For the text-containing cell, return its midpoint in (x, y) coordinate format. 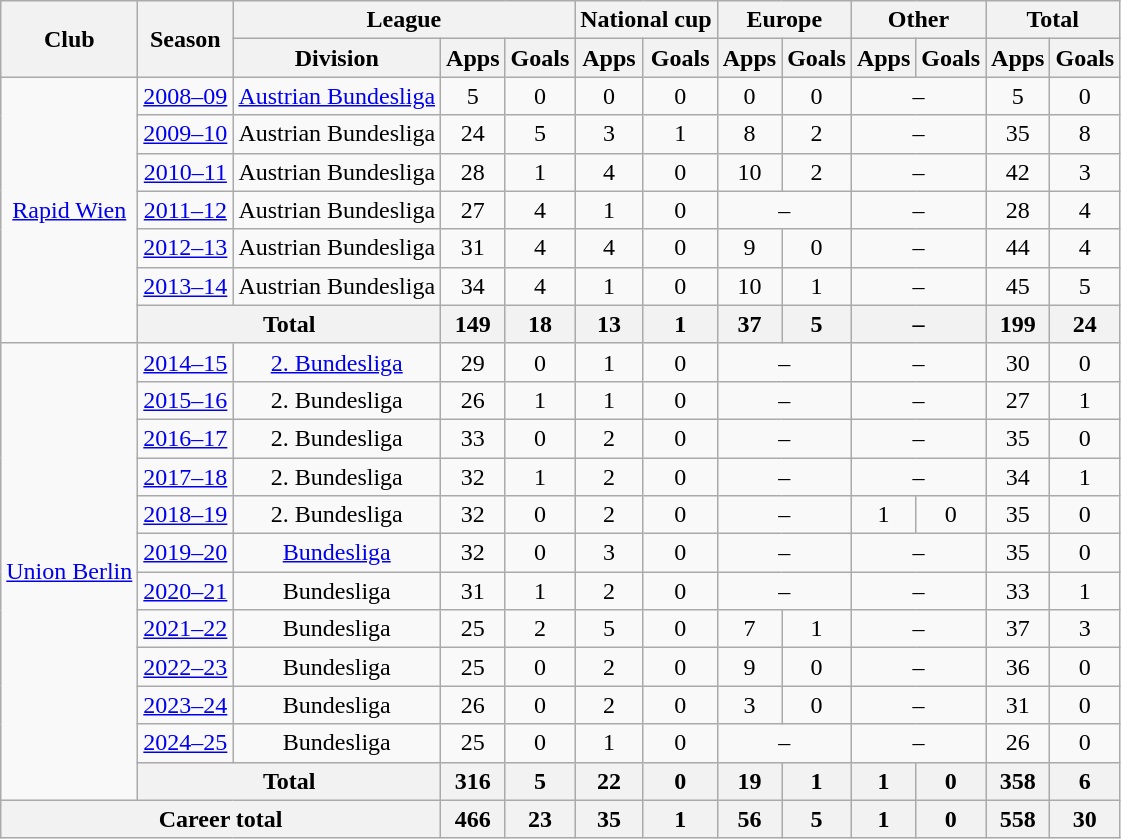
19 (749, 781)
Union Berlin (70, 572)
44 (1018, 248)
6 (1085, 781)
316 (473, 781)
29 (473, 362)
2022–23 (186, 667)
56 (749, 819)
2014–15 (186, 362)
2020–21 (186, 591)
2015–16 (186, 400)
199 (1018, 324)
466 (473, 819)
Division (337, 58)
36 (1018, 667)
2021–22 (186, 629)
Europe (784, 20)
2018–19 (186, 515)
Other (918, 20)
2008–09 (186, 96)
2023–24 (186, 705)
42 (1018, 172)
13 (609, 324)
22 (609, 781)
2009–10 (186, 134)
45 (1018, 286)
2017–18 (186, 477)
2024–25 (186, 743)
2011–12 (186, 210)
2010–11 (186, 172)
2019–20 (186, 553)
149 (473, 324)
League (404, 20)
2016–17 (186, 438)
7 (749, 629)
Season (186, 39)
2012–13 (186, 248)
Club (70, 39)
558 (1018, 819)
Career total (221, 819)
23 (540, 819)
2013–14 (186, 286)
Rapid Wien (70, 210)
National cup (646, 20)
358 (1018, 781)
18 (540, 324)
